Capture the cell that displays the provided text and extract its (X, Y) central coordinate. 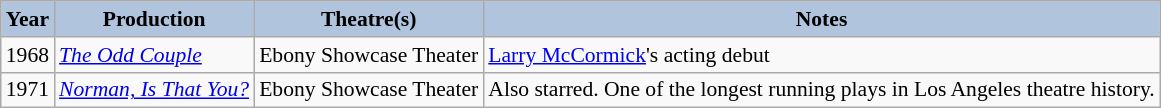
1971 (28, 90)
The Odd Couple (154, 55)
Production (154, 19)
Larry McCormick's acting debut (822, 55)
Norman, Is That You? (154, 90)
Also starred. One of the longest running plays in Los Angeles theatre history. (822, 90)
Year (28, 19)
Notes (822, 19)
1968 (28, 55)
Theatre(s) (368, 19)
